Scan for the cell matching the given text and deliver its (x, y) coordinate at center. 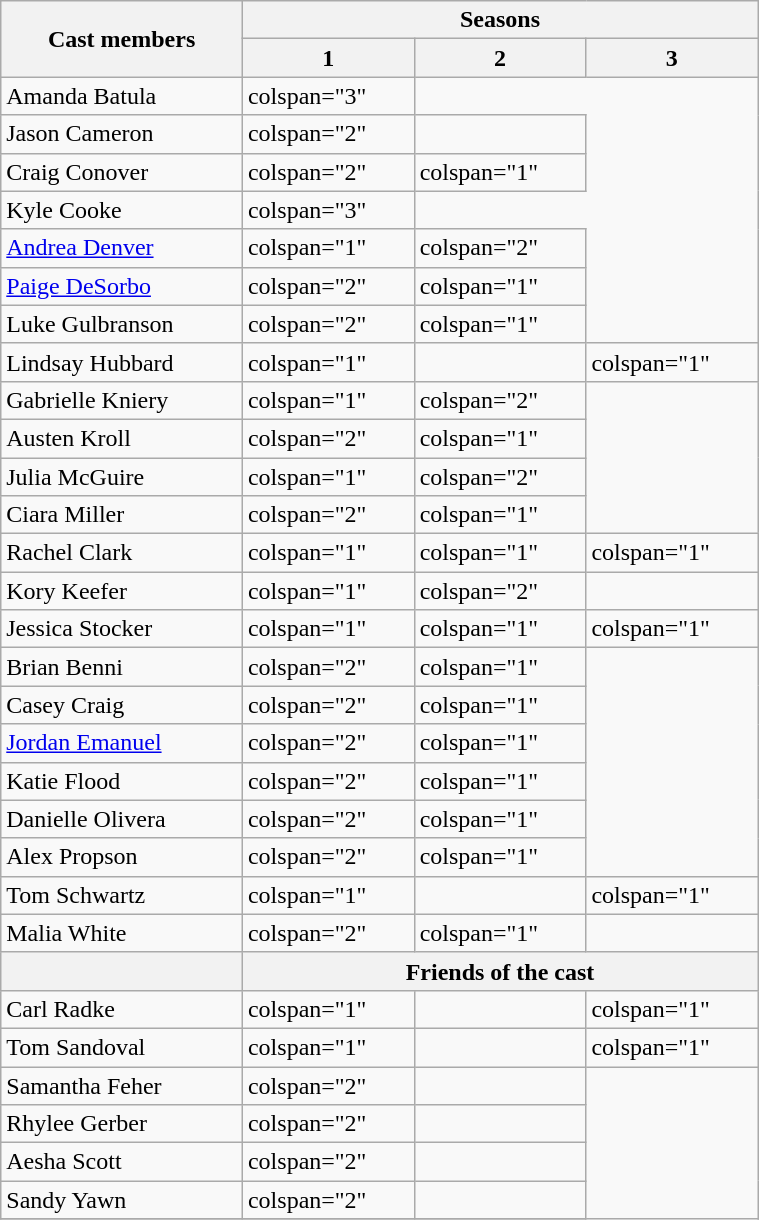
Rachel Clark (122, 553)
Craig Conover (122, 172)
Jessica Stocker (122, 629)
Tom Sandoval (122, 1047)
Carl Radke (122, 1009)
Tom Schwartz (122, 895)
Aesha Scott (122, 1162)
Sandy Yawn (122, 1200)
3 (672, 58)
Jason Cameron (122, 134)
Danielle Olivera (122, 819)
Kory Keefer (122, 591)
Friends of the cast (500, 971)
Gabrielle Kniery (122, 400)
Brian Benni (122, 667)
Casey Craig (122, 705)
Luke Gulbranson (122, 324)
Ciara Miller (122, 515)
Cast members (122, 39)
Alex Propson (122, 857)
2 (500, 58)
Katie Flood (122, 781)
Andrea Denver (122, 248)
Austen Kroll (122, 438)
Julia McGuire (122, 477)
Seasons (500, 20)
Kyle Cooke (122, 210)
Rhylee Gerber (122, 1124)
Jordan Emanuel (122, 743)
Samantha Feher (122, 1085)
Lindsay Hubbard (122, 362)
Paige DeSorbo (122, 286)
Amanda Batula (122, 96)
Malia White (122, 933)
1 (328, 58)
